Return the (x, y) coordinate for the center point of the cell that contains the specified text.  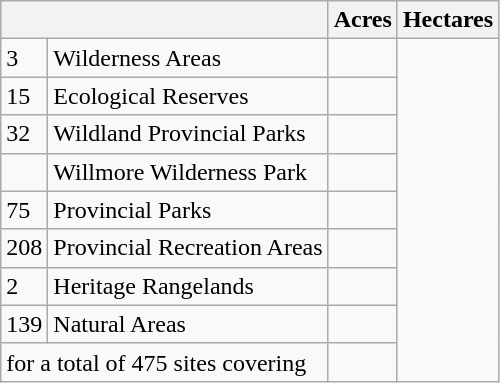
75 (24, 210)
2 (24, 286)
32 (24, 134)
Wilderness Areas (188, 58)
Willmore Wilderness Park (188, 172)
for a total of 475 sites covering (164, 362)
Ecological Reserves (188, 96)
Natural Areas (188, 324)
3 (24, 58)
Provincial Recreation Areas (188, 248)
15 (24, 96)
Heritage Rangelands (188, 286)
Provincial Parks (188, 210)
208 (24, 248)
139 (24, 324)
Wildland Provincial Parks (188, 134)
Acres (362, 20)
Hectares (448, 20)
